Identify which cell holds the provided text, then report its [x, y] central coordinate. 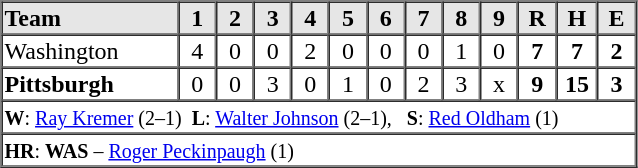
Pittsburgh [90, 84]
Washington [90, 50]
Team [90, 18]
5 [348, 18]
H [577, 18]
x [499, 84]
6 [386, 18]
E [616, 18]
W: Ray Kremer (2–1) L: Walter Johnson (2–1), S: Red Oldham (1) [319, 116]
HR: WAS – Roger Peckinpaugh (1) [319, 150]
15 [577, 84]
R [538, 18]
8 [461, 18]
